For the text-containing cell, return its midpoint in [X, Y] coordinate format. 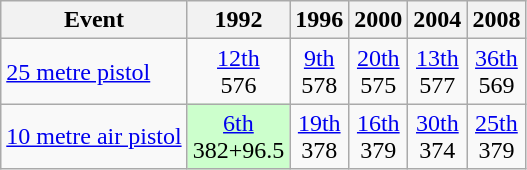
16th379 [378, 136]
1996 [320, 20]
19th378 [320, 136]
2008 [496, 20]
9th578 [320, 72]
10 metre air pistol [94, 136]
1992 [238, 20]
2004 [438, 20]
Event [94, 20]
6th382+96.5 [238, 136]
25 metre pistol [94, 72]
30th374 [438, 136]
2000 [378, 20]
25th379 [496, 136]
36th569 [496, 72]
13th577 [438, 72]
20th575 [378, 72]
12th576 [238, 72]
